Locate the cell with the specified text and output its (X, Y) center coordinate. 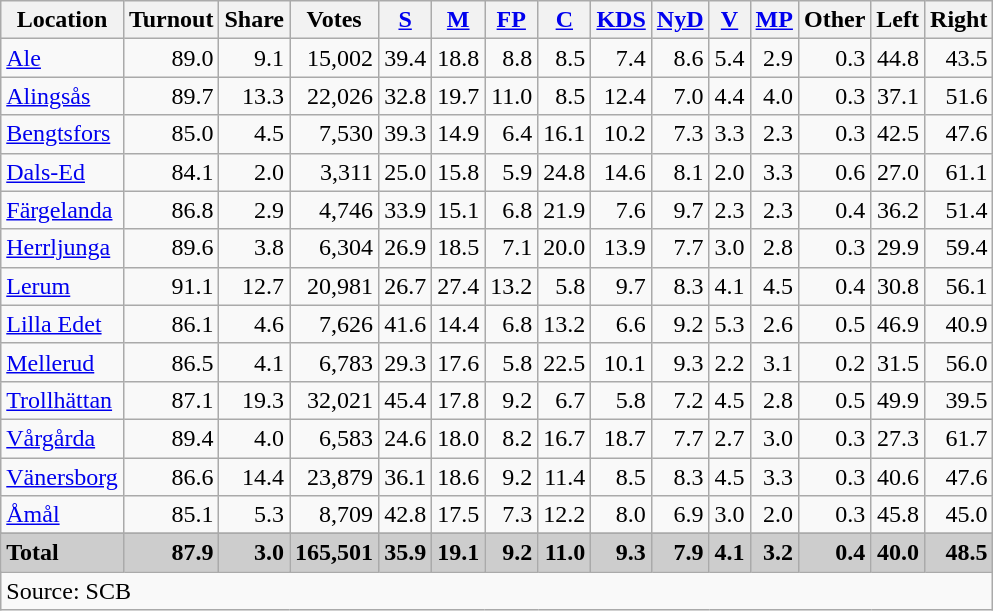
39.3 (406, 134)
56.1 (959, 286)
85.0 (171, 134)
15.1 (458, 210)
8.1 (680, 172)
26.9 (406, 248)
15,002 (334, 58)
6.9 (680, 515)
8.6 (680, 58)
3.1 (774, 362)
26.7 (406, 286)
2.6 (774, 324)
7,530 (334, 134)
39.5 (959, 400)
89.0 (171, 58)
19.1 (458, 553)
6.7 (564, 400)
45.8 (898, 515)
87.1 (171, 400)
165,501 (334, 553)
18.0 (458, 438)
8.8 (512, 58)
0.2 (834, 362)
7,626 (334, 324)
Lerum (62, 286)
3.8 (254, 248)
8,709 (334, 515)
89.7 (171, 96)
Right (959, 20)
C (564, 20)
36.2 (898, 210)
29.3 (406, 362)
36.1 (406, 477)
22,026 (334, 96)
35.9 (406, 553)
7.2 (680, 400)
13.9 (621, 248)
7.0 (680, 96)
24.8 (564, 172)
18.7 (621, 438)
3,311 (334, 172)
25.0 (406, 172)
27.3 (898, 438)
10.1 (621, 362)
Source: SCB (497, 591)
18.8 (458, 58)
M (458, 20)
Left (898, 20)
4.6 (254, 324)
33.9 (406, 210)
6,304 (334, 248)
16.7 (564, 438)
30.8 (898, 286)
Share (254, 20)
22.5 (564, 362)
6.4 (512, 134)
3.2 (774, 553)
18.6 (458, 477)
10.2 (621, 134)
Mellerud (62, 362)
51.6 (959, 96)
12.2 (564, 515)
14.6 (621, 172)
27.4 (458, 286)
2.2 (730, 362)
6,783 (334, 362)
8.0 (621, 515)
37.1 (898, 96)
12.4 (621, 96)
89.6 (171, 248)
2.7 (730, 438)
19.3 (254, 400)
Färgelanda (62, 210)
17.6 (458, 362)
51.4 (959, 210)
27.0 (898, 172)
Turnout (171, 20)
24.6 (406, 438)
7.1 (512, 248)
11.4 (564, 477)
Votes (334, 20)
5.4 (730, 58)
4,746 (334, 210)
23,879 (334, 477)
KDS (621, 20)
Åmål (62, 515)
19.7 (458, 96)
Vänersborg (62, 477)
7.9 (680, 553)
Dals-Ed (62, 172)
18.5 (458, 248)
87.9 (171, 553)
7.4 (621, 58)
42.8 (406, 515)
Ale (62, 58)
4.4 (730, 96)
14.9 (458, 134)
FP (512, 20)
44.8 (898, 58)
20.0 (564, 248)
84.1 (171, 172)
V (730, 20)
61.7 (959, 438)
61.1 (959, 172)
13.3 (254, 96)
0.6 (834, 172)
91.1 (171, 286)
31.5 (898, 362)
29.9 (898, 248)
Vårgårda (62, 438)
32,021 (334, 400)
49.9 (898, 400)
17.8 (458, 400)
Other (834, 20)
86.8 (171, 210)
42.5 (898, 134)
40.0 (898, 553)
5.9 (512, 172)
21.9 (564, 210)
89.4 (171, 438)
56.0 (959, 362)
45.4 (406, 400)
Location (62, 20)
43.5 (959, 58)
59.4 (959, 248)
Herrljunga (62, 248)
Lilla Edet (62, 324)
12.7 (254, 286)
86.1 (171, 324)
86.5 (171, 362)
15.8 (458, 172)
39.4 (406, 58)
MP (774, 20)
41.6 (406, 324)
86.6 (171, 477)
46.9 (898, 324)
S (406, 20)
45.0 (959, 515)
20,981 (334, 286)
16.1 (564, 134)
Total (62, 553)
NyD (680, 20)
6.6 (621, 324)
8.2 (512, 438)
6,583 (334, 438)
48.5 (959, 553)
9.1 (254, 58)
17.5 (458, 515)
40.9 (959, 324)
40.6 (898, 477)
32.8 (406, 96)
Alingsås (62, 96)
7.6 (621, 210)
85.1 (171, 515)
Trollhättan (62, 400)
Bengtsfors (62, 134)
